Find where the given text appears and provide that cell's center as [x, y] coordinate. 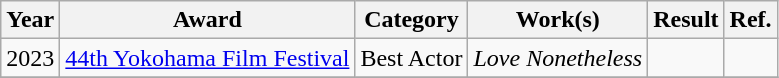
Result [686, 20]
Best Actor [412, 58]
Love Nonetheless [558, 58]
Work(s) [558, 20]
Category [412, 20]
Year [30, 20]
44th Yokohama Film Festival [208, 58]
Award [208, 20]
2023 [30, 58]
Ref. [750, 20]
